Return [X, Y] of the center of cell containing provided text 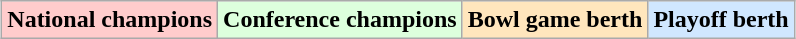
Bowl game berth [555, 20]
National champions [110, 20]
Playoff berth [721, 20]
Conference champions [340, 20]
